Pinpoint the cell where the given text exists, returning its (X, Y) midpoint coordinate. 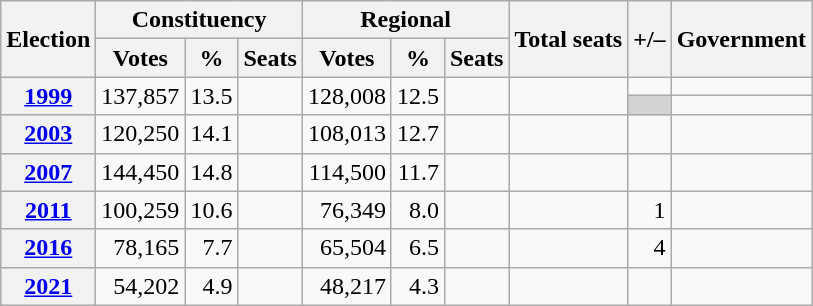
1 (650, 210)
1999 (48, 96)
4.3 (418, 286)
8.0 (418, 210)
2016 (48, 248)
144,450 (140, 172)
108,013 (346, 134)
100,259 (140, 210)
54,202 (140, 286)
10.6 (212, 210)
2011 (48, 210)
14.1 (212, 134)
Total seats (568, 39)
13.5 (212, 96)
120,250 (140, 134)
65,504 (346, 248)
11.7 (418, 172)
4 (650, 248)
128,008 (346, 96)
48,217 (346, 286)
114,500 (346, 172)
2003 (48, 134)
Election (48, 39)
6.5 (418, 248)
2007 (48, 172)
12.5 (418, 96)
+/– (650, 39)
137,857 (140, 96)
4.9 (212, 286)
7.7 (212, 248)
78,165 (140, 248)
Constituency (200, 20)
Government (741, 39)
76,349 (346, 210)
12.7 (418, 134)
Regional (406, 20)
2021 (48, 286)
14.8 (212, 172)
